Provide the (x, y) coordinate of the cell's center where the given text is located.  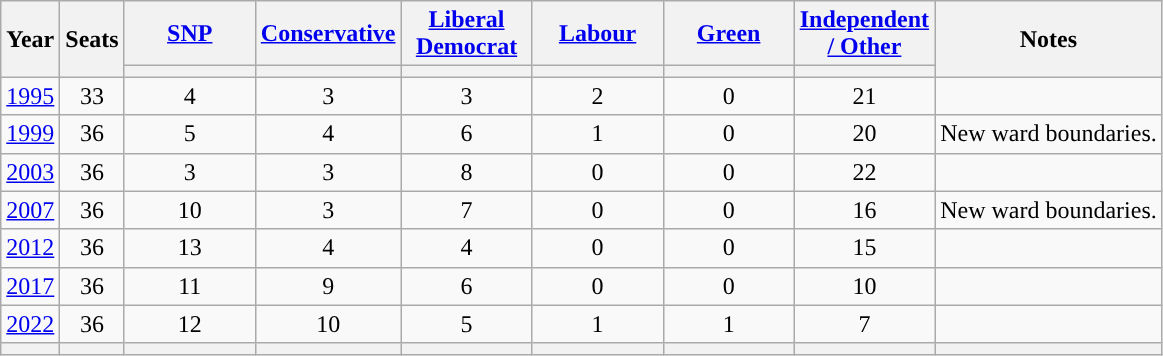
2003 (30, 172)
Seats (92, 39)
21 (864, 96)
2007 (30, 210)
12 (190, 324)
2017 (30, 286)
2 (598, 96)
Liberal Democrat (466, 34)
2022 (30, 324)
1995 (30, 96)
Independent / Other (864, 34)
20 (864, 134)
Year (30, 39)
SNP (190, 34)
Green (728, 34)
22 (864, 172)
11 (190, 286)
Labour (598, 34)
1999 (30, 134)
8 (466, 172)
16 (864, 210)
33 (92, 96)
Conservative (328, 34)
15 (864, 248)
2012 (30, 248)
13 (190, 248)
Notes (1049, 39)
9 (328, 286)
